Capture the cell that displays the provided text and extract its (X, Y) central coordinate. 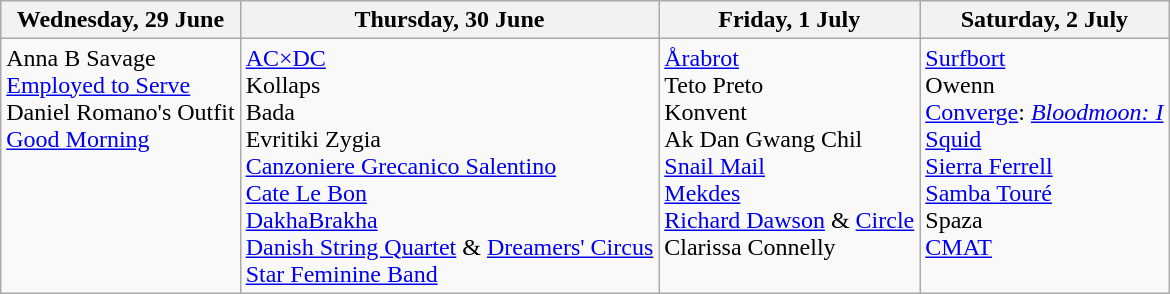
AC×DCKollapsBadaEvritiki ZygiaCanzoniere Grecanico SalentinoCate Le BonDakhaBrakhaDanish String Quartet & Dreamers' CircusStar Feminine Band (450, 166)
Anna B SavageEmployed to ServeDaniel Romano's OutfitGood Morning (120, 166)
Thursday, 30 June (450, 20)
Friday, 1 July (790, 20)
SurfbortOwennConverge: Bloodmoon: ISquidSierra FerrellSamba TouréSpazaCMAT (1044, 166)
Saturday, 2 July (1044, 20)
ÅrabrotTeto PretoKonventAk Dan Gwang ChilSnail MailMekdesRichard Dawson & CircleClarissa Connelly (790, 166)
Wednesday, 29 June (120, 20)
